Output the (X, Y) coordinate of the center of the cell containing the given text.  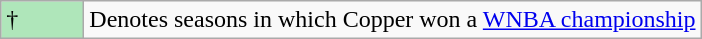
Denotes seasons in which Copper won a WNBA championship (392, 20)
† (42, 20)
